Locate the cell with the specified text and output its [x, y] center coordinate. 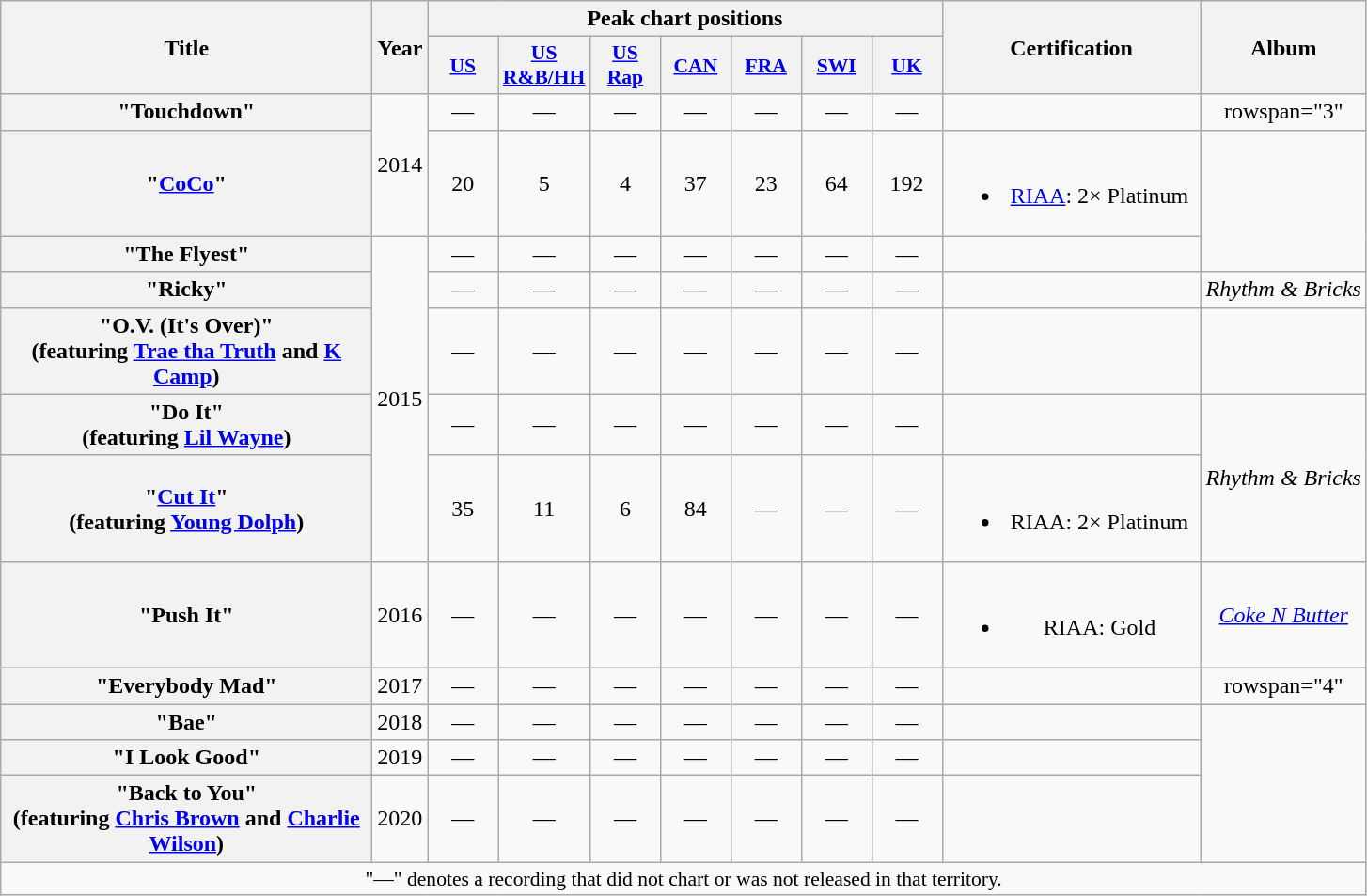
RIAA: Gold [1072, 615]
Year [401, 47]
2019 [401, 758]
2018 [401, 721]
"I Look Good" [186, 758]
"O.V. (It's Over)"(featuring Trae tha Truth and K Camp) [186, 351]
64 [837, 182]
11 [544, 508]
FRA [765, 66]
Album [1283, 47]
US [463, 66]
Coke N Butter [1283, 615]
6 [624, 508]
4 [624, 182]
Certification [1072, 47]
20 [463, 182]
37 [696, 182]
"Everybody Mad" [186, 685]
192 [906, 182]
"CoCo" [186, 182]
"—" denotes a recording that did not chart or was not released in that territory. [684, 879]
2014 [401, 165]
CAN [696, 66]
84 [696, 508]
"The Flyest" [186, 254]
23 [765, 182]
US Rap [624, 66]
"Do It"(featuring Lil Wayne) [186, 425]
5 [544, 182]
Peak chart positions [684, 19]
UK [906, 66]
Title [186, 47]
2017 [401, 685]
"Cut It"(featuring Young Dolph) [186, 508]
US R&B/HH [544, 66]
rowspan="3" [1283, 112]
2016 [401, 615]
"Ricky" [186, 290]
"Bae" [186, 721]
2020 [401, 819]
SWI [837, 66]
"Push It" [186, 615]
"Back to You"(featuring Chris Brown and Charlie Wilson) [186, 819]
rowspan="4" [1283, 685]
2015 [401, 399]
35 [463, 508]
"Touchdown" [186, 112]
